Identify which cell holds the provided text, then report its (X, Y) central coordinate. 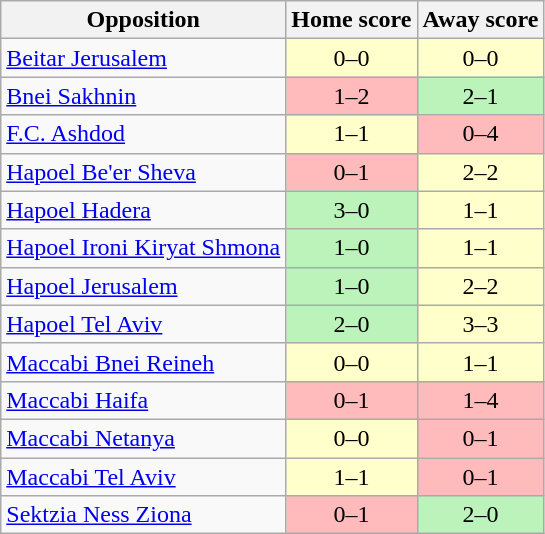
F.C. Ashdod (144, 134)
1–4 (480, 400)
Hapoel Ironi Kiryat Shmona (144, 248)
Home score (352, 20)
Hapoel Tel Aviv (144, 324)
Away score (480, 20)
Maccabi Tel Aviv (144, 477)
3–3 (480, 324)
Maccabi Netanya (144, 438)
Bnei Sakhnin (144, 96)
Hapoel Be'er Sheva (144, 172)
Maccabi Haifa (144, 400)
Beitar Jerusalem (144, 58)
3–0 (352, 210)
2–1 (480, 96)
Sektzia Ness Ziona (144, 515)
1–2 (352, 96)
Maccabi Bnei Reineh (144, 362)
Hapoel Jerusalem (144, 286)
Opposition (144, 20)
Hapoel Hadera (144, 210)
0–4 (480, 134)
